Scan for the cell matching the given text and deliver its (X, Y) coordinate at center. 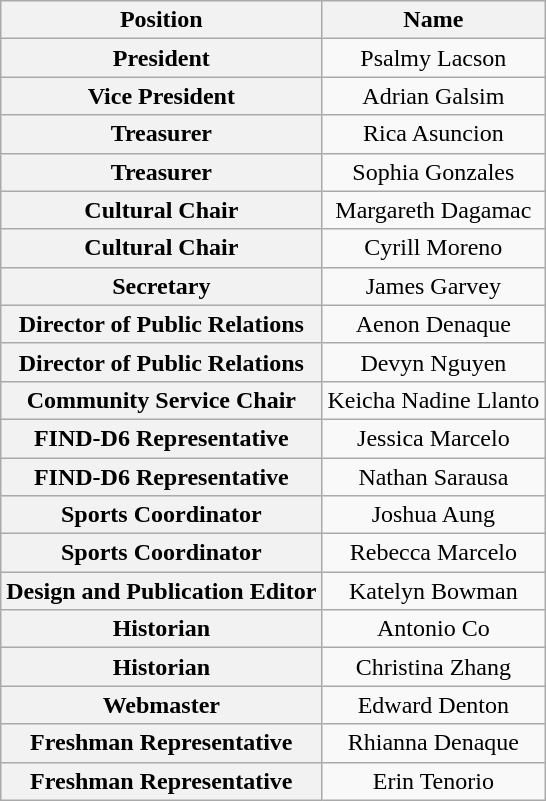
Rebecca Marcelo (434, 553)
Sophia Gonzales (434, 172)
Antonio Co (434, 629)
Community Service Chair (162, 400)
Erin Tenorio (434, 781)
Design and Publication Editor (162, 591)
Joshua Aung (434, 515)
Aenon Denaque (434, 324)
Rica Asuncion (434, 134)
Devyn Nguyen (434, 362)
Webmaster (162, 705)
Margareth Dagamac (434, 210)
President (162, 58)
James Garvey (434, 286)
Jessica Marcelo (434, 438)
Psalmy Lacson (434, 58)
Nathan Sarausa (434, 477)
Adrian Galsim (434, 96)
Rhianna Denaque (434, 743)
Edward Denton (434, 705)
Position (162, 20)
Keicha Nadine Llanto (434, 400)
Katelyn Bowman (434, 591)
Vice President (162, 96)
Secretary (162, 286)
Name (434, 20)
Cyrill Moreno (434, 248)
Christina Zhang (434, 667)
